Return [x, y] of the center of cell containing provided text 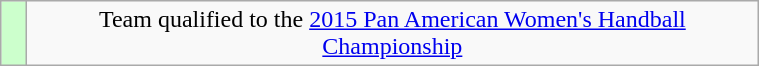
Team qualified to the 2015 Pan American Women's Handball Championship [392, 34]
